Identify which cell holds the provided text, then report its [X, Y] central coordinate. 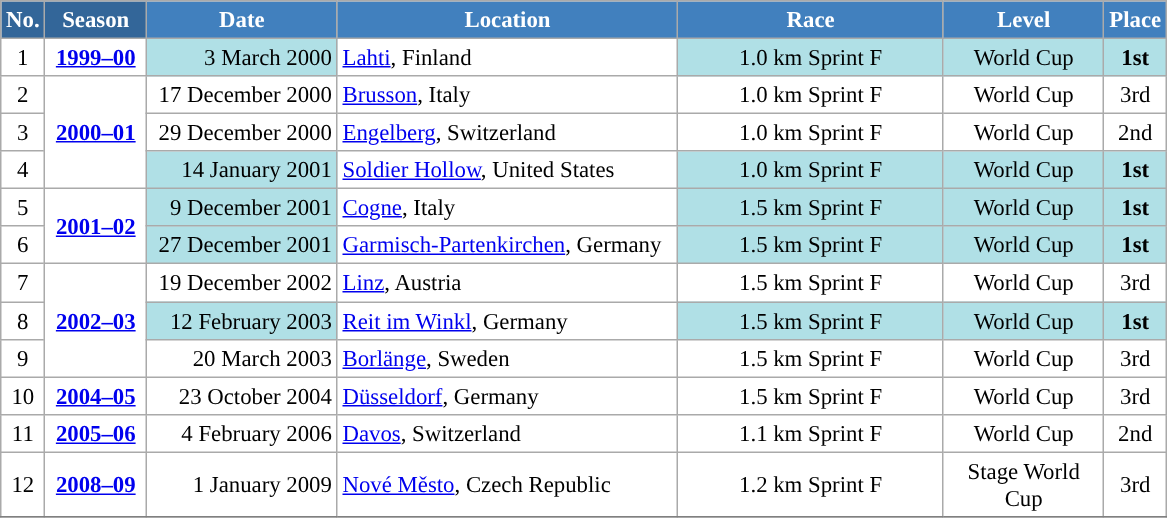
2004–05 [96, 396]
Lahti, Finland [508, 58]
Level [1024, 20]
19 December 2002 [242, 283]
2005–06 [96, 433]
11 [23, 433]
12 [23, 484]
2 [23, 95]
Race [811, 20]
No. [23, 20]
9 December 2001 [242, 208]
1999–00 [96, 58]
20 March 2003 [242, 358]
2008–09 [96, 484]
29 December 2000 [242, 133]
23 October 2004 [242, 396]
Place [1135, 20]
3 March 2000 [242, 58]
1.1 km Sprint F [811, 433]
1.2 km Sprint F [811, 484]
3 [23, 133]
6 [23, 245]
Location [508, 20]
Nové Město, Czech Republic [508, 484]
1 January 2009 [242, 484]
5 [23, 208]
10 [23, 396]
4 [23, 170]
Linz, Austria [508, 283]
27 December 2001 [242, 245]
Reit im Winkl, Germany [508, 321]
Düsseldorf, Germany [508, 396]
14 January 2001 [242, 170]
Season [96, 20]
17 December 2000 [242, 95]
Brusson, Italy [508, 95]
Garmisch-Partenkirchen, Germany [508, 245]
Soldier Hollow, United States [508, 170]
Engelberg, Switzerland [508, 133]
7 [23, 283]
12 February 2003 [242, 321]
1 [23, 58]
9 [23, 358]
2001–02 [96, 226]
Cogne, Italy [508, 208]
Stage World Cup [1024, 484]
2000–01 [96, 132]
2002–03 [96, 320]
Borlänge, Sweden [508, 358]
4 February 2006 [242, 433]
Date [242, 20]
Davos, Switzerland [508, 433]
8 [23, 321]
